Pinpoint the cell where the given text exists, returning its [x, y] midpoint coordinate. 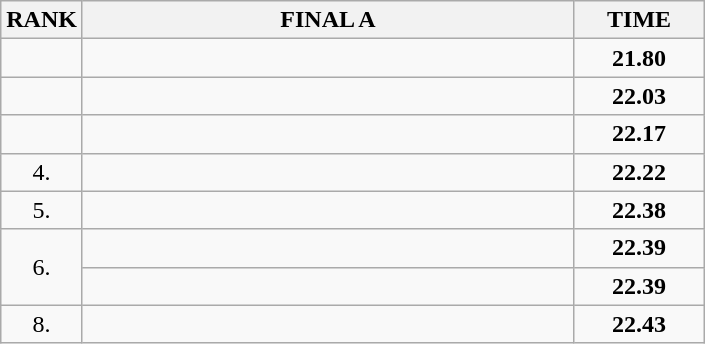
22.17 [640, 134]
TIME [640, 20]
22.22 [640, 172]
22.43 [640, 324]
22.38 [640, 210]
21.80 [640, 58]
FINAL A [328, 20]
8. [42, 324]
5. [42, 210]
RANK [42, 20]
4. [42, 172]
6. [42, 267]
22.03 [640, 96]
